Locate the cell with the specified text and output its (x, y) center coordinate. 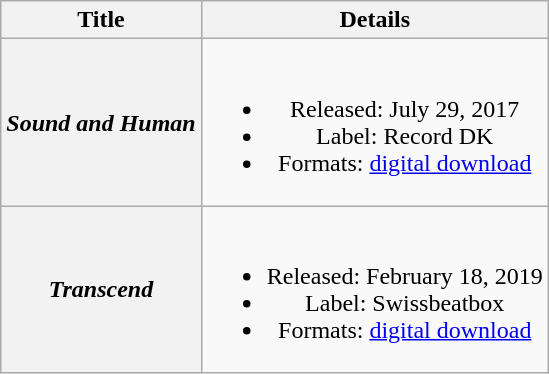
Sound and Human (101, 122)
Details (374, 20)
Released: July 29, 2017Label: Record DKFormats: digital download (374, 122)
Released: February 18, 2019Label: SwissbeatboxFormats: digital download (374, 290)
Title (101, 20)
Transcend (101, 290)
